Provide the (X, Y) coordinate of the cell's center where the given text is located.  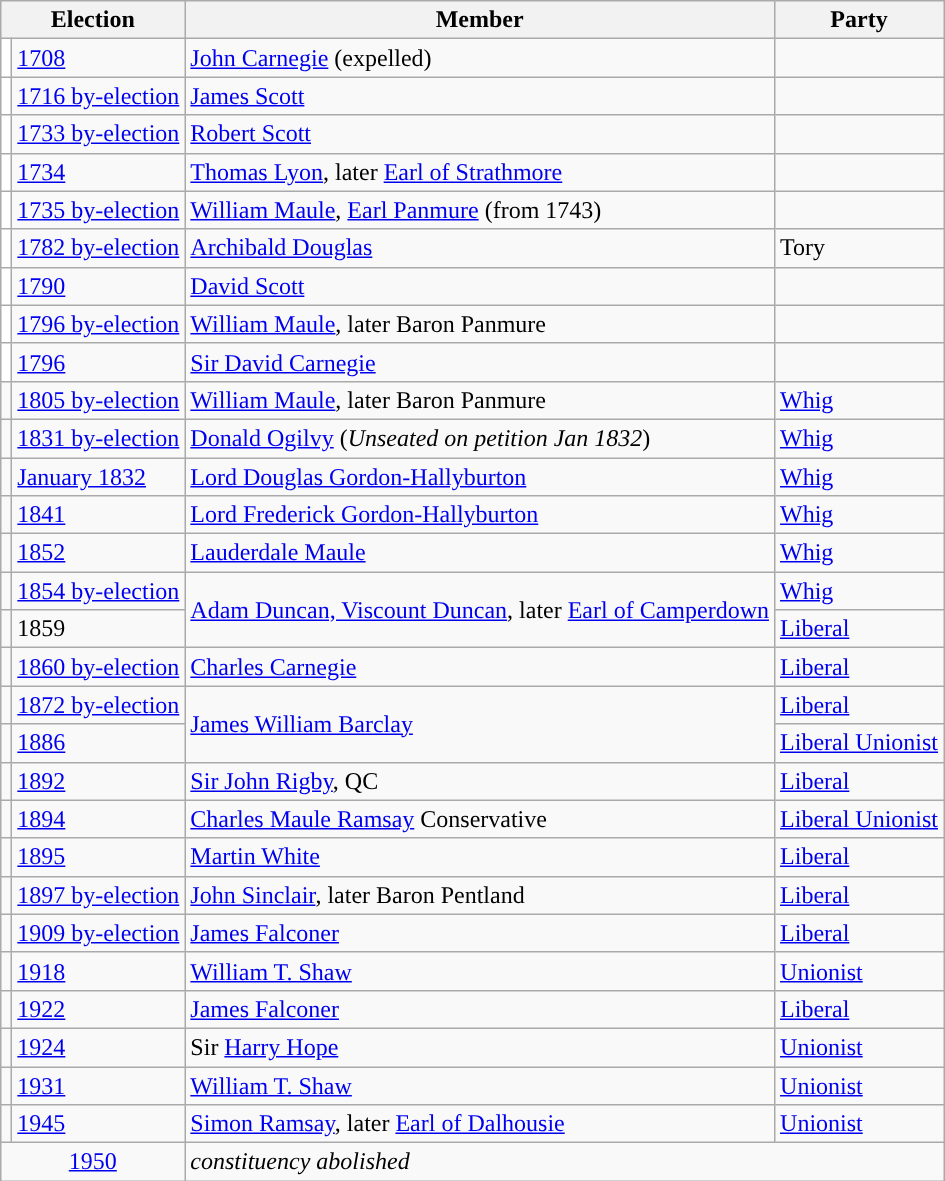
Lauderdale Maule (480, 553)
Simon Ramsay, later Earl of Dalhousie (480, 1124)
constituency abolished (564, 1162)
Election (93, 20)
1831 by-election (98, 438)
Tory (860, 248)
1708 (98, 58)
1852 (98, 553)
John Sinclair, later Baron Pentland (480, 895)
1859 (98, 629)
Adam Duncan, Viscount Duncan, later Earl of Camperdown (480, 610)
1950 (93, 1162)
1716 by-election (98, 96)
January 1832 (98, 477)
1805 by-election (98, 400)
1918 (98, 971)
William Maule, Earl Panmure (from 1743) (480, 210)
Party (860, 20)
1734 (98, 172)
1796 (98, 362)
1790 (98, 286)
1931 (98, 1085)
Donald Ogilvy (Unseated on petition Jan 1832) (480, 438)
1894 (98, 819)
Robert Scott (480, 134)
Sir John Rigby, QC (480, 781)
1872 by-election (98, 705)
Charles Carnegie (480, 667)
James Scott (480, 96)
1854 by-election (98, 591)
Charles Maule Ramsay Conservative (480, 819)
Archibald Douglas (480, 248)
David Scott (480, 286)
1796 by-election (98, 324)
1909 by-election (98, 933)
John Carnegie (expelled) (480, 58)
1841 (98, 515)
Lord Douglas Gordon-Hallyburton (480, 477)
1782 by-election (98, 248)
James William Barclay (480, 724)
1892 (98, 781)
1922 (98, 1009)
1733 by-election (98, 134)
Sir David Carnegie (480, 362)
1860 by-election (98, 667)
1924 (98, 1047)
1897 by-election (98, 895)
1886 (98, 743)
1735 by-election (98, 210)
1945 (98, 1124)
Sir Harry Hope (480, 1047)
Martin White (480, 857)
Member (480, 20)
Thomas Lyon, later Earl of Strathmore (480, 172)
1895 (98, 857)
Lord Frederick Gordon-Hallyburton (480, 515)
